Pinpoint the cell where the given text exists, returning its [X, Y] midpoint coordinate. 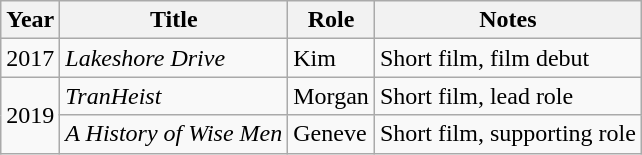
Notes [508, 20]
Short film, film debut [508, 58]
A History of Wise Men [174, 134]
Lakeshore Drive [174, 58]
Morgan [332, 96]
Short film, supporting role [508, 134]
TranHeist [174, 96]
Kim [332, 58]
Year [30, 20]
2019 [30, 115]
Geneve [332, 134]
Short film, lead role [508, 96]
Role [332, 20]
2017 [30, 58]
Title [174, 20]
